Pinpoint the cell where the given text exists, returning its [X, Y] midpoint coordinate. 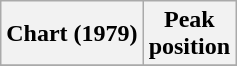
Peakposition [189, 34]
Chart (1979) [72, 34]
